Return [x, y] of the center of cell containing provided text 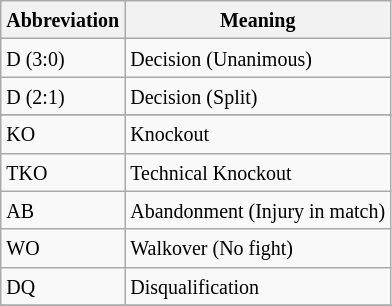
AB [63, 210]
D (2:1) [63, 96]
Meaning [258, 20]
Abbreviation [63, 20]
Decision (Unanimous) [258, 58]
KO [63, 134]
DQ [63, 286]
D (3:0) [63, 58]
Walkover (No fight) [258, 248]
WO [63, 248]
Technical Knockout [258, 172]
Decision (Split) [258, 96]
TKO [63, 172]
Disqualification [258, 286]
Abandonment (Injury in match) [258, 210]
Knockout [258, 134]
